Pinpoint the cell where the given text exists, returning its (x, y) midpoint coordinate. 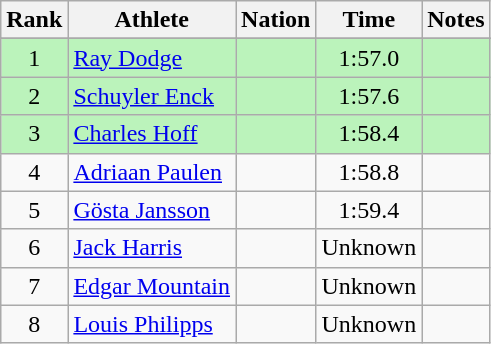
7 (34, 286)
8 (34, 324)
1:58.8 (369, 172)
1:59.4 (369, 210)
1:57.6 (369, 96)
Time (369, 20)
6 (34, 248)
Charles Hoff (152, 134)
1:57.0 (369, 58)
Athlete (152, 20)
Nation (276, 20)
Schuyler Enck (152, 96)
Louis Philipps (152, 324)
1 (34, 58)
3 (34, 134)
5 (34, 210)
Notes (456, 20)
Edgar Mountain (152, 286)
Ray Dodge (152, 58)
4 (34, 172)
Rank (34, 20)
Adriaan Paulen (152, 172)
2 (34, 96)
Gösta Jansson (152, 210)
1:58.4 (369, 134)
Jack Harris (152, 248)
